Extract the [X, Y] coordinate from the center of the cell holding the provided text.  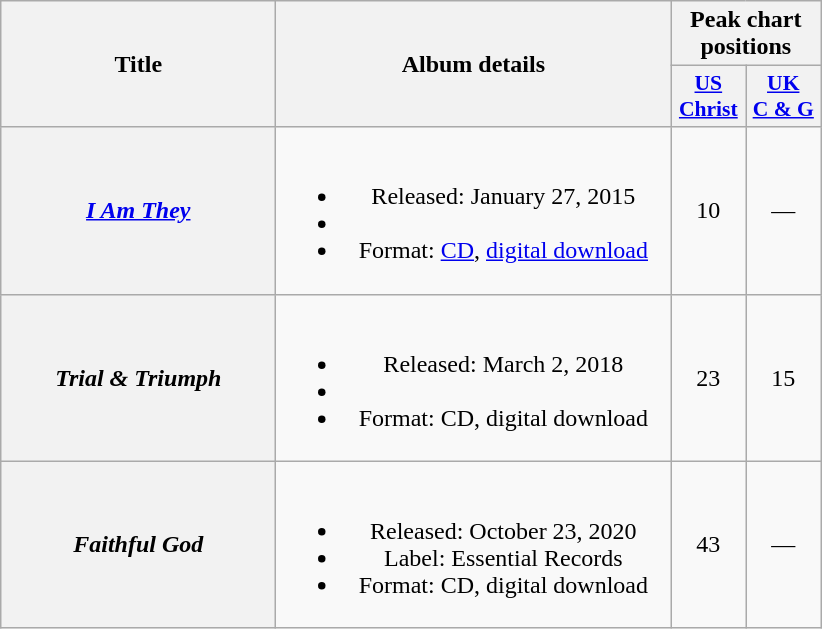
23 [708, 378]
UKC & G [784, 96]
Released: March 2, 2018Format: CD, digital download [474, 378]
Trial & Triumph [138, 378]
15 [784, 378]
USChrist [708, 96]
Title [138, 64]
Faithful God [138, 544]
43 [708, 544]
Released: October 23, 2020Label: Essential RecordsFormat: CD, digital download [474, 544]
Peak chart positions [746, 34]
10 [708, 210]
Released: January 27, 2015Format: CD, digital download [474, 210]
Album details [474, 64]
I Am They [138, 210]
